Provide the (X, Y) coordinate of the cell's center where the given text is located.  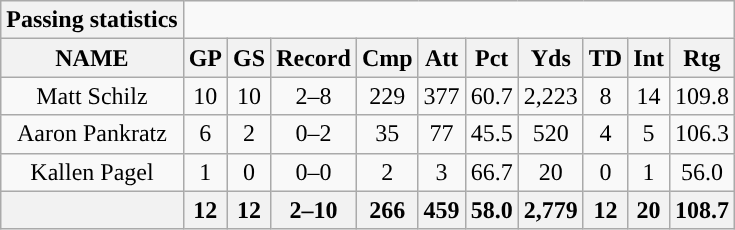
Aaron Pankratz (92, 134)
60.7 (492, 96)
Int (649, 58)
Cmp (387, 58)
459 (442, 210)
Record (314, 58)
2–8 (314, 96)
TD (605, 58)
4 (605, 134)
229 (387, 96)
Att (442, 58)
58.0 (492, 210)
35 (387, 134)
Passing statistics (92, 20)
Pct (492, 58)
520 (550, 134)
2,223 (550, 96)
0–2 (314, 134)
56.0 (702, 172)
Yds (550, 58)
377 (442, 96)
45.5 (492, 134)
2–10 (314, 210)
Kallen Pagel (92, 172)
NAME (92, 58)
66.7 (492, 172)
14 (649, 96)
GP (205, 58)
106.3 (702, 134)
77 (442, 134)
3 (442, 172)
109.8 (702, 96)
Matt Schilz (92, 96)
0–0 (314, 172)
5 (649, 134)
6 (205, 134)
108.7 (702, 210)
266 (387, 210)
2,779 (550, 210)
GS (250, 58)
8 (605, 96)
Rtg (702, 58)
